Capture the cell that displays the provided text and extract its [X, Y] central coordinate. 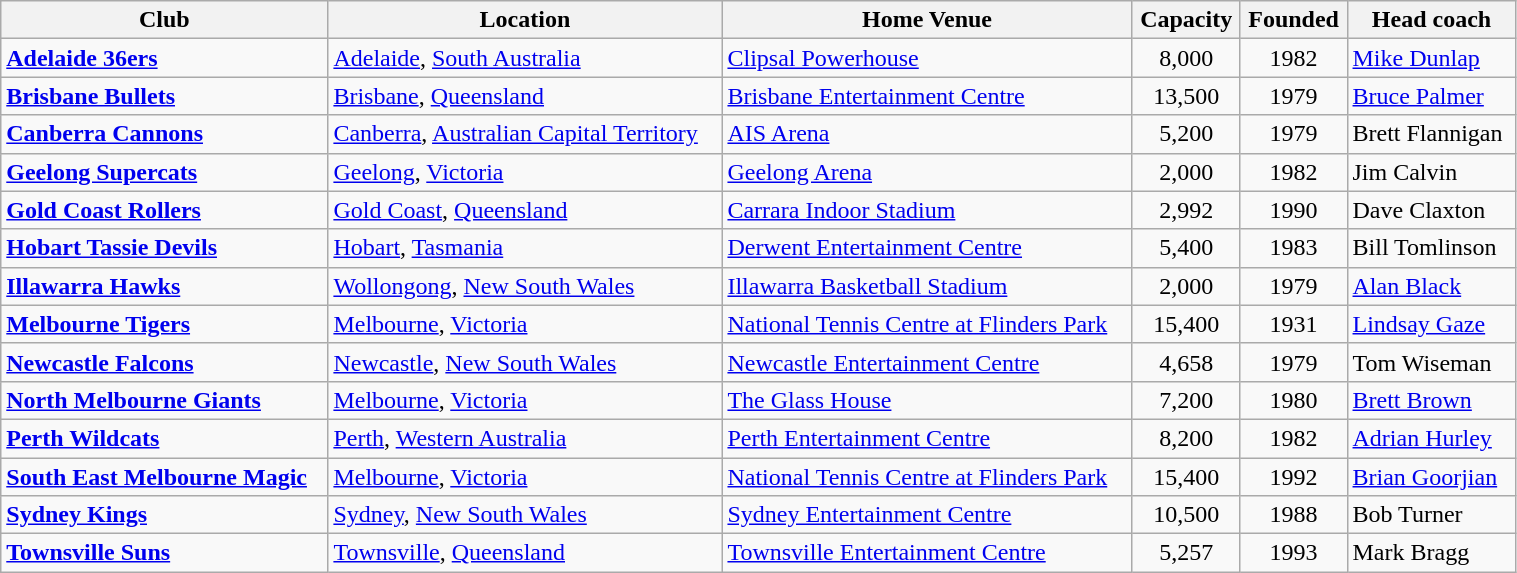
Derwent Entertainment Centre [927, 248]
Bob Turner [1432, 515]
Brisbane Entertainment Centre [927, 96]
Gold Coast, Queensland [525, 210]
Jim Calvin [1432, 172]
Geelong Arena [927, 172]
Illawarra Basketball Stadium [927, 286]
5,400 [1186, 248]
Geelong, Victoria [525, 172]
Townsville Suns [164, 553]
Brian Goorjian [1432, 477]
Clipsal Powerhouse [927, 58]
Townsville, Queensland [525, 553]
Perth, Western Australia [525, 438]
1993 [1294, 553]
Bill Tomlinson [1432, 248]
Sydney Kings [164, 515]
4,658 [1186, 362]
1990 [1294, 210]
Newcastle, New South Wales [525, 362]
South East Melbourne Magic [164, 477]
2,992 [1186, 210]
Sydney Entertainment Centre [927, 515]
Adelaide, South Australia [525, 58]
AIS Arena [927, 134]
Home Venue [927, 20]
Sydney, New South Wales [525, 515]
North Melbourne Giants [164, 400]
Brisbane Bullets [164, 96]
Bruce Palmer [1432, 96]
10,500 [1186, 515]
Hobart Tassie Devils [164, 248]
Dave Claxton [1432, 210]
8,200 [1186, 438]
Newcastle Entertainment Centre [927, 362]
Mark Bragg [1432, 553]
Lindsay Gaze [1432, 324]
Gold Coast Rollers [164, 210]
Perth Wildcats [164, 438]
Head coach [1432, 20]
Perth Entertainment Centre [927, 438]
1983 [1294, 248]
Club [164, 20]
1988 [1294, 515]
Location [525, 20]
Melbourne Tigers [164, 324]
1931 [1294, 324]
Illawarra Hawks [164, 286]
Founded [1294, 20]
1992 [1294, 477]
Tom Wiseman [1432, 362]
5,200 [1186, 134]
Canberra Cannons [164, 134]
5,257 [1186, 553]
Townsville Entertainment Centre [927, 553]
Brisbane, Queensland [525, 96]
Adrian Hurley [1432, 438]
Newcastle Falcons [164, 362]
Brett Brown [1432, 400]
Brett Flannigan [1432, 134]
Canberra, Australian Capital Territory [525, 134]
Hobart, Tasmania [525, 248]
7,200 [1186, 400]
Carrara Indoor Stadium [927, 210]
Alan Black [1432, 286]
Adelaide 36ers [164, 58]
Geelong Supercats [164, 172]
13,500 [1186, 96]
Wollongong, New South Wales [525, 286]
1980 [1294, 400]
Capacity [1186, 20]
The Glass House [927, 400]
8,000 [1186, 58]
Mike Dunlap [1432, 58]
